Locate the cell with the specified text and output its [x, y] center coordinate. 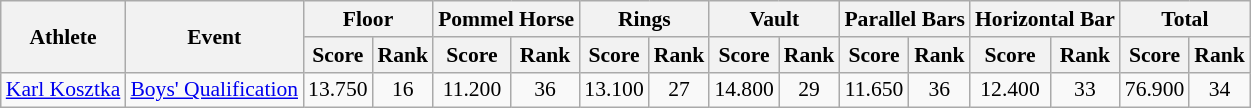
Karl Kosztka [64, 90]
12.400 [1010, 90]
76.900 [1154, 90]
33 [1085, 90]
29 [810, 90]
Vault [774, 19]
13.750 [338, 90]
11.650 [874, 90]
27 [680, 90]
Total [1185, 19]
Boys' Qualification [214, 90]
Rings [644, 19]
34 [1220, 90]
Floor [368, 19]
Event [214, 36]
Horizontal Bar [1045, 19]
Athlete [64, 36]
16 [404, 90]
Parallel Bars [904, 19]
11.200 [472, 90]
14.800 [744, 90]
13.100 [614, 90]
Pommel Horse [506, 19]
